Determine the [x, y] coordinate at the center of the cell enclosing the given text.  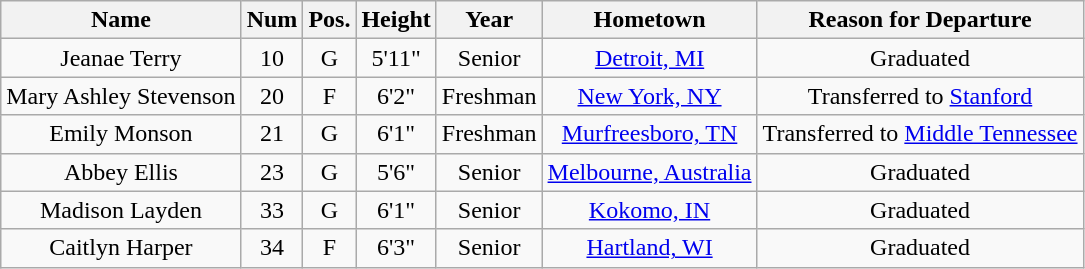
Reason for Departure [920, 20]
5'6" [396, 172]
Emily Monson [121, 134]
23 [272, 172]
Pos. [330, 20]
Mary Ashley Stevenson [121, 96]
21 [272, 134]
34 [272, 248]
Madison Layden [121, 210]
Melbourne, Australia [650, 172]
5'11" [396, 58]
Hartland, WI [650, 248]
Name [121, 20]
Abbey Ellis [121, 172]
Caitlyn Harper [121, 248]
10 [272, 58]
6'2" [396, 96]
New York, NY [650, 96]
Hometown [650, 20]
Kokomo, IN [650, 210]
Year [489, 20]
20 [272, 96]
Transferred to Stanford [920, 96]
Detroit, MI [650, 58]
Murfreesboro, TN [650, 134]
Num [272, 20]
33 [272, 210]
Transferred to Middle Tennessee [920, 134]
Height [396, 20]
Jeanae Terry [121, 58]
6'3" [396, 248]
